Find where the given text appears and provide that cell's center as [x, y] coordinate. 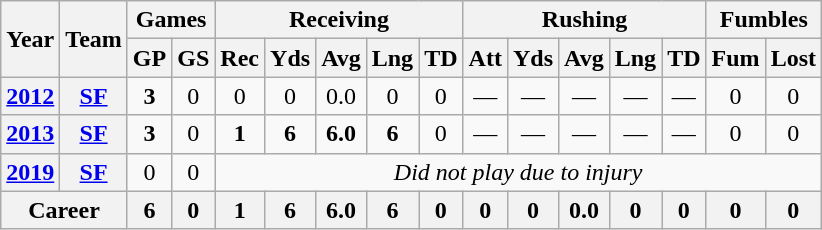
Att [485, 58]
Team [94, 39]
Career [64, 210]
Year [30, 39]
Rec [240, 58]
Fumbles [764, 20]
Lost [793, 58]
Receiving [339, 20]
2013 [30, 134]
2012 [30, 96]
2019 [30, 172]
Games [170, 20]
Fum [736, 58]
GS [194, 58]
GP [149, 58]
Did not play due to injury [518, 172]
Rushing [584, 20]
